Output the (X, Y) coordinate of the center of the cell containing the given text.  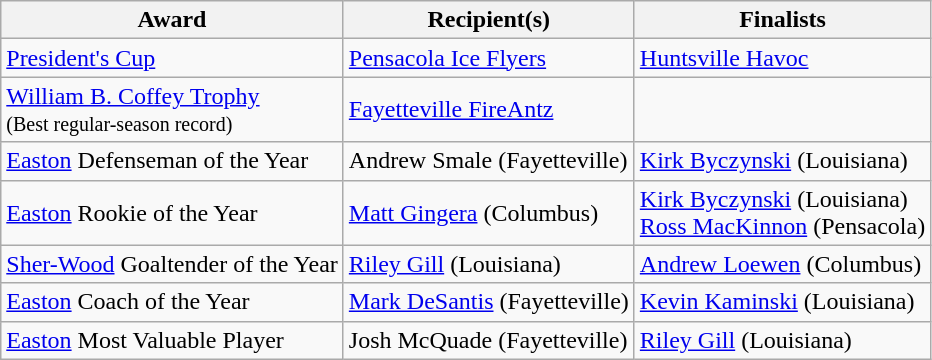
Easton Most Valuable Player (172, 340)
President's Cup (172, 58)
William B. Coffey Trophy(Best regular-season record) (172, 110)
Fayetteville FireAntz (488, 110)
Pensacola Ice Flyers (488, 58)
Kevin Kaminski (Louisiana) (782, 302)
Kirk Byczynski (Louisiana) Ross MacKinnon (Pensacola) (782, 212)
Easton Coach of the Year (172, 302)
Andrew Loewen (Columbus) (782, 264)
Easton Rookie of the Year (172, 212)
Kirk Byczynski (Louisiana) (782, 161)
Matt Gingera (Columbus) (488, 212)
Finalists (782, 20)
Sher-Wood Goaltender of the Year (172, 264)
Mark DeSantis (Fayetteville) (488, 302)
Andrew Smale (Fayetteville) (488, 161)
Recipient(s) (488, 20)
Josh McQuade (Fayetteville) (488, 340)
Huntsville Havoc (782, 58)
Easton Defenseman of the Year (172, 161)
Award (172, 20)
